For the text-containing cell, return its midpoint in [x, y] coordinate format. 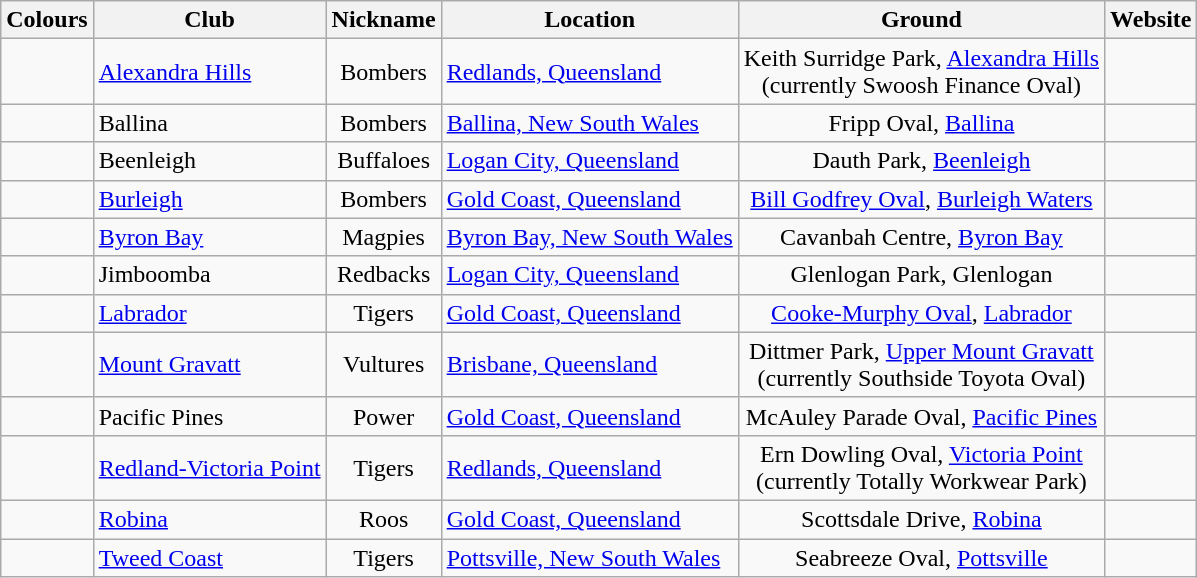
Byron Bay, New South Wales [590, 237]
Redbacks [384, 275]
Bill Godfrey Oval, Burleigh Waters [921, 199]
Jimboomba [210, 275]
Cavanbah Centre, Byron Bay [921, 237]
Seabreeze Oval, Pottsville [921, 557]
Location [590, 20]
Cooke-Murphy Oval, Labrador [921, 313]
Pacific Pines [210, 416]
Glenlogan Park, Glenlogan [921, 275]
Fripp Oval, Ballina [921, 123]
Tweed Coast [210, 557]
Dauth Park, Beenleigh [921, 161]
Magpies [384, 237]
Pottsville, New South Wales [590, 557]
Labrador [210, 313]
Colours [47, 20]
Buffaloes [384, 161]
Ballina [210, 123]
Mount Gravatt [210, 364]
Ground [921, 20]
Ballina, New South Wales [590, 123]
Nickname [384, 20]
Club [210, 20]
Burleigh [210, 199]
Robina [210, 519]
Byron Bay [210, 237]
Dittmer Park, Upper Mount Gravatt (currently Southside Toyota Oval) [921, 364]
Scottsdale Drive, Robina [921, 519]
Redland-Victoria Point [210, 468]
Beenleigh [210, 161]
Alexandra Hills [210, 72]
Power [384, 416]
McAuley Parade Oval, Pacific Pines [921, 416]
Roos [384, 519]
Ern Dowling Oval, Victoria Point (currently Totally Workwear Park) [921, 468]
Brisbane, Queensland [590, 364]
Vultures [384, 364]
Keith Surridge Park, Alexandra Hills (currently Swoosh Finance Oval) [921, 72]
Website [1151, 20]
